Provide the (X, Y) coordinate of the cell's center where the given text is located.  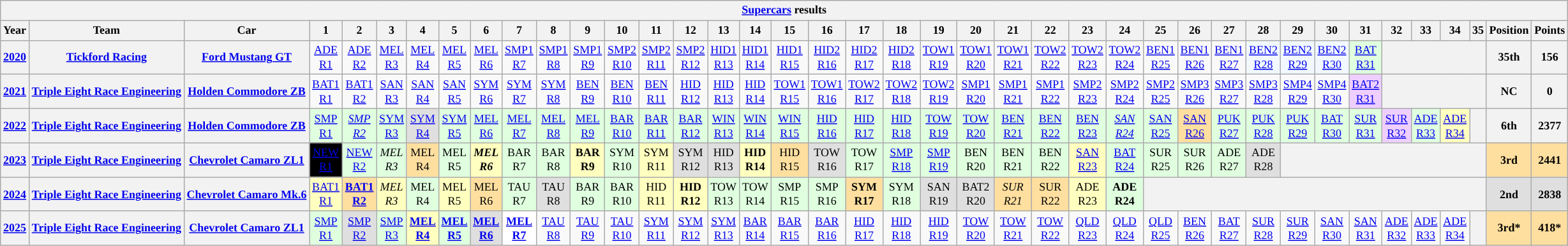
14 (756, 31)
24 (1124, 31)
SMP2R10 (622, 57)
TOW1R21 (1013, 57)
TOW1R20 (976, 57)
Points (1549, 31)
SYMR7 (519, 92)
SURR26 (1195, 160)
12 (691, 31)
SYMR18 (901, 194)
31 (1366, 31)
SMP2R25 (1161, 92)
BARR11 (656, 126)
SANR26 (1195, 126)
3rd (1509, 160)
SANR30 (1332, 228)
32 (1397, 31)
Tickford Racing (106, 57)
SMP4R29 (1297, 92)
HID1R15 (789, 57)
2025 (15, 228)
SMP1R7 (519, 57)
SMPR15 (789, 194)
SMP2R24 (1124, 92)
ADER23 (1087, 194)
TOWR14 (756, 194)
NEWR2 (359, 160)
NEWR1 (326, 160)
5 (454, 31)
SURR22 (1050, 194)
2024 (15, 194)
BEN2R29 (1297, 57)
SYMR6 (486, 92)
Ford Mustang GT (246, 57)
6th (1509, 126)
2nd (1509, 194)
BENR20 (976, 160)
SMP1R8 (553, 57)
BARR16 (827, 228)
0 (1549, 92)
2838 (1549, 194)
SANR4 (422, 92)
BAT2R20 (976, 194)
MEL R3 (392, 194)
TOW1R19 (939, 57)
BARR12 (691, 126)
BEN1R26 (1195, 57)
TOW2R23 (1087, 57)
BATR24 (1124, 160)
QLDR23 (1087, 228)
8 (553, 31)
25 (1161, 31)
TAUR7 (519, 194)
SYMR10 (622, 160)
BENR9 (588, 92)
Year (15, 31)
HID2R18 (901, 57)
TOW2R18 (901, 92)
22 (1050, 31)
TAUR9 (588, 228)
19 (939, 31)
BAT2R31 (1366, 92)
TOW2R17 (864, 92)
HID1R14 (756, 57)
BENR23 (1087, 126)
BARR15 (789, 228)
SMP4R30 (1332, 92)
Position (1509, 31)
TOWR17 (864, 160)
SYMR4 (422, 126)
BENR10 (622, 92)
2377 (1549, 126)
156 (1549, 57)
QLDR25 (1161, 228)
HID2R16 (827, 57)
3 (392, 31)
18 (901, 31)
2020 (15, 57)
3rd* (1509, 228)
SURR25 (1161, 160)
SMP1R9 (588, 57)
29 (1297, 31)
11 (656, 31)
HIDR11 (656, 194)
TOW2R22 (1050, 57)
SURR29 (1297, 228)
SMPR19 (939, 160)
SMP3R28 (1264, 92)
Supercars results (784, 10)
BENR26 (1195, 228)
NC (1509, 92)
BARR7 (519, 160)
418* (1549, 228)
SANR23 (1087, 160)
BEN2R30 (1332, 57)
16 (827, 31)
9 (588, 31)
BEN1R25 (1161, 57)
2021 (15, 92)
BARR8 (553, 160)
27 (1229, 31)
26 (1195, 31)
SYMR5 (454, 126)
SANR3 (392, 92)
15 (789, 31)
Car (246, 31)
Team (106, 31)
ADER2 (359, 57)
SANR5 (454, 92)
20 (976, 31)
2441 (1549, 160)
SMP2R23 (1087, 92)
SYMR3 (392, 126)
2022 (15, 126)
WINR15 (789, 126)
PUKR28 (1264, 126)
SMP3R26 (1195, 92)
SMPR18 (901, 160)
SANR31 (1366, 228)
TOWR13 (724, 194)
SYMR17 (864, 194)
TOWR19 (939, 126)
MELR8 (553, 126)
SURR31 (1366, 126)
ADER1 (326, 57)
6 (486, 31)
PUKR27 (1229, 126)
TOW1R15 (789, 92)
WINR13 (724, 126)
SMP2R11 (656, 57)
SYMR13 (724, 228)
TOW2R19 (939, 92)
2 (359, 31)
TAUR10 (622, 228)
HID2R17 (864, 57)
SMP1R22 (1050, 92)
30 (1332, 31)
BATR30 (1332, 126)
TOWR16 (827, 160)
23 (1087, 31)
HIDR16 (827, 126)
28 (1264, 31)
BENR11 (656, 92)
SANR24 (1124, 126)
ADER28 (1264, 160)
2023 (15, 160)
SURR28 (1264, 228)
TOWR22 (1050, 228)
SANR25 (1161, 126)
ADER32 (1397, 228)
PUKR29 (1297, 126)
SMPR3 (392, 228)
SURR21 (1013, 194)
35th (1509, 57)
33 (1426, 31)
SANR19 (939, 194)
WINR14 (756, 126)
BATR27 (1229, 228)
SMP2R12 (691, 57)
4 (422, 31)
ADER24 (1124, 194)
7 (519, 31)
SURR32 (1397, 126)
SMPR16 (827, 194)
ADER27 (1229, 160)
BEN2R28 (1264, 57)
17 (864, 31)
BATR31 (1366, 57)
SMP1R21 (1013, 92)
BARR14 (756, 228)
BEN1R27 (1229, 57)
MELR9 (588, 126)
13 (724, 31)
TOW1R16 (827, 92)
10 (622, 31)
HIDR19 (939, 228)
34 (1455, 31)
HIDR15 (789, 160)
35 (1478, 31)
SYMR8 (553, 92)
1 (326, 31)
Chevrolet Camaro Mk.6 (246, 194)
TOWR21 (1013, 228)
21 (1013, 31)
SMP1R20 (976, 92)
HID1R13 (724, 57)
SMP3R27 (1229, 92)
TOW2R24 (1124, 57)
QLDR24 (1124, 228)
